Pinpoint the cell where the given text exists, returning its (X, Y) midpoint coordinate. 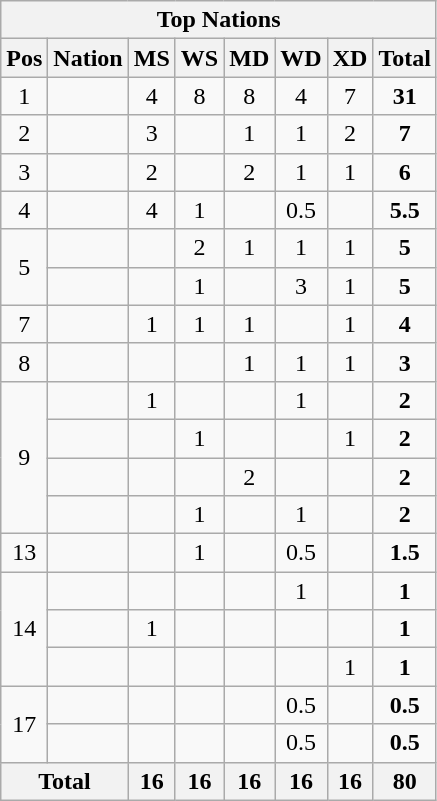
WD (301, 58)
Pos (24, 58)
5.5 (405, 210)
14 (24, 629)
80 (405, 781)
13 (24, 553)
Nation (88, 58)
WS (199, 58)
31 (405, 96)
MS (152, 58)
Top Nations (219, 20)
MD (250, 58)
6 (405, 172)
9 (24, 457)
XD (350, 58)
17 (24, 724)
1.5 (405, 553)
